Return the (x, y) coordinate for the center point of the cell that contains the specified text.  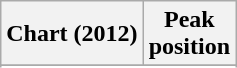
Chart (2012) (72, 34)
Peakposition (189, 34)
